Identify which cell holds the provided text, then report its (X, Y) central coordinate. 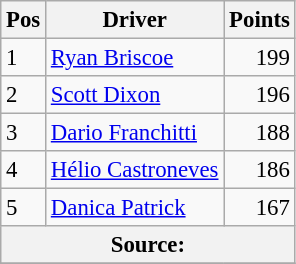
186 (260, 170)
Scott Dixon (135, 95)
Dario Franchitti (135, 133)
199 (260, 58)
5 (24, 208)
2 (24, 95)
Ryan Briscoe (135, 58)
Source: (148, 245)
Hélio Castroneves (135, 170)
Driver (135, 20)
Pos (24, 20)
3 (24, 133)
Danica Patrick (135, 208)
Points (260, 20)
1 (24, 58)
196 (260, 95)
4 (24, 170)
188 (260, 133)
167 (260, 208)
